Return the [X, Y] coordinate for the center point of the cell that contains the specified text.  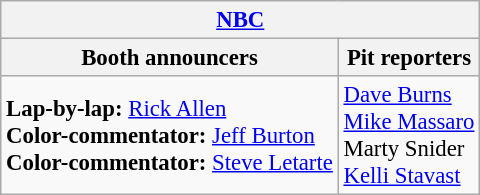
Pit reporters [409, 58]
Lap-by-lap: Rick AllenColor-commentator: Jeff BurtonColor-commentator: Steve Letarte [170, 136]
Dave BurnsMike MassaroMarty SniderKelli Stavast [409, 136]
NBC [240, 20]
Booth announcers [170, 58]
